Extract the [x, y] coordinate from the center of the cell holding the provided text.  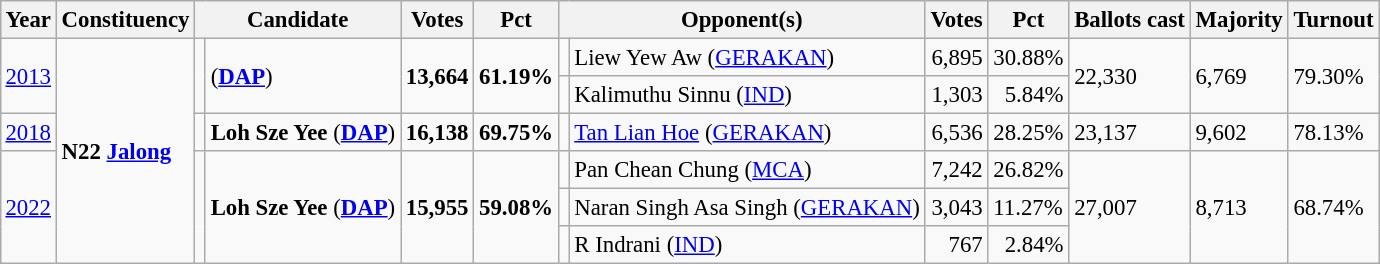
1,303 [956, 95]
59.08% [516, 208]
2022 [28, 208]
28.25% [1028, 133]
3,043 [956, 208]
Year [28, 20]
Liew Yew Aw (GERAKAN) [747, 57]
6,536 [956, 133]
2018 [28, 133]
7,242 [956, 170]
69.75% [516, 133]
78.13% [1334, 133]
9,602 [1239, 133]
16,138 [436, 133]
(DAP) [302, 76]
8,713 [1239, 208]
15,955 [436, 208]
6,769 [1239, 76]
22,330 [1130, 76]
11.27% [1028, 208]
Tan Lian Hoe (GERAKAN) [747, 133]
Naran Singh Asa Singh (GERAKAN) [747, 208]
Pan Chean Chung (MCA) [747, 170]
Majority [1239, 20]
26.82% [1028, 170]
Opponent(s) [742, 20]
R Indrani (IND) [747, 245]
Kalimuthu Sinnu (IND) [747, 95]
767 [956, 245]
61.19% [516, 76]
Candidate [298, 20]
5.84% [1028, 95]
23,137 [1130, 133]
30.88% [1028, 57]
79.30% [1334, 76]
27,007 [1130, 208]
N22 Jalong [125, 151]
2.84% [1028, 245]
68.74% [1334, 208]
6,895 [956, 57]
2013 [28, 76]
Ballots cast [1130, 20]
Turnout [1334, 20]
Constituency [125, 20]
13,664 [436, 76]
